Output the [x, y] coordinate of the center of the cell containing the given text.  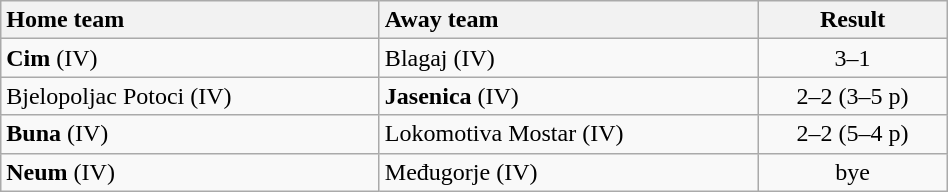
2–2 (5–4 p) [852, 134]
Neum (IV) [190, 172]
Bjelopoljac Potoci (IV) [190, 96]
Away team [568, 20]
Lokomotiva Mostar (IV) [568, 134]
Jasenica (IV) [568, 96]
Result [852, 20]
Međugorje (IV) [568, 172]
Buna (IV) [190, 134]
bye [852, 172]
2–2 (3–5 p) [852, 96]
3–1 [852, 58]
Home team [190, 20]
Cim (IV) [190, 58]
Blagaj (IV) [568, 58]
